Return the (x, y) coordinate for the center point of the cell that contains the specified text.  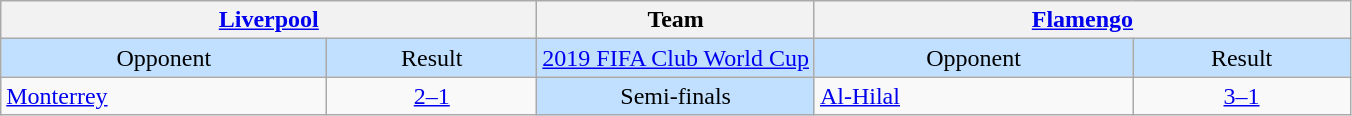
2019 FIFA Club World Cup (676, 58)
Al-Hilal (973, 96)
2–1 (432, 96)
Team (676, 20)
Semi-finals (676, 96)
3–1 (1242, 96)
Liverpool (269, 20)
Flamengo (1082, 20)
Monterrey (164, 96)
